Detect which cell encompasses the target text, then output its [x, y] center coordinate. 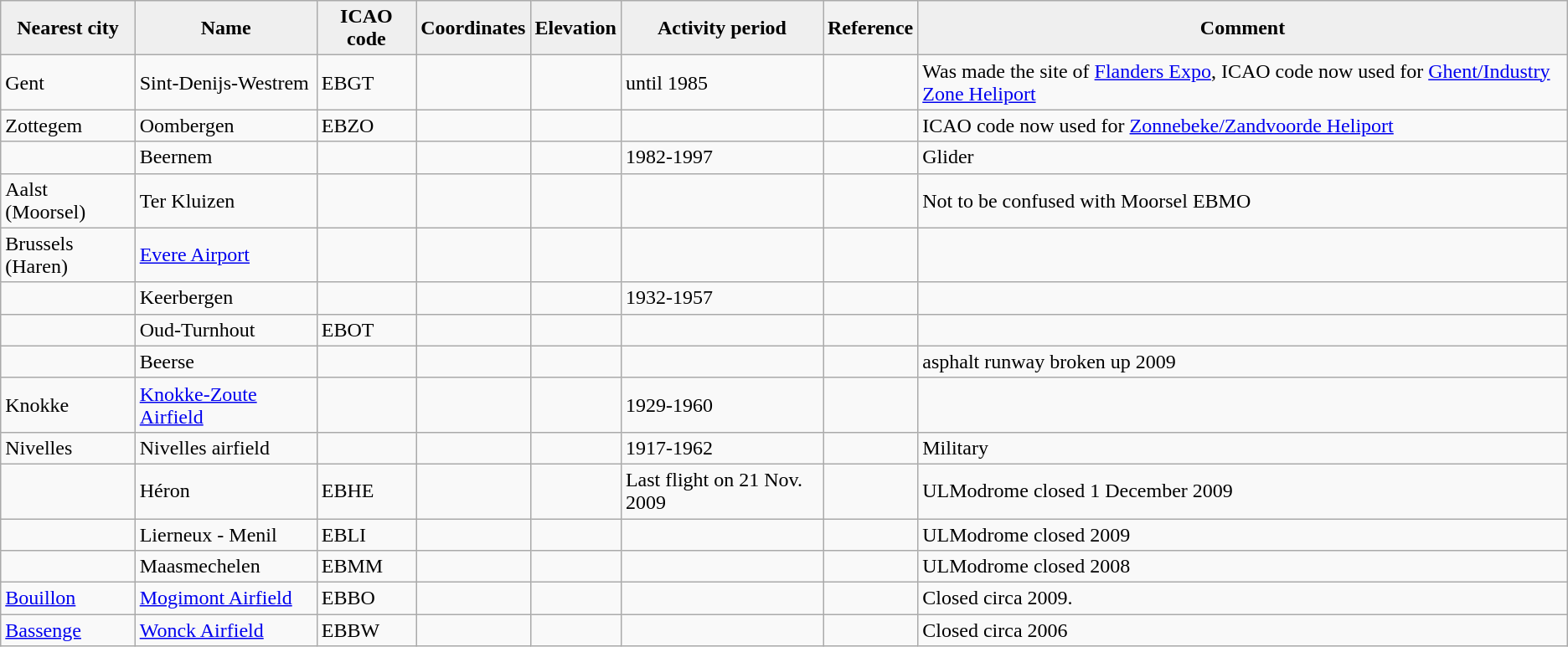
Zottegem [68, 126]
Bassenge [68, 630]
EBZO [366, 126]
Aalst (Moorsel) [68, 201]
Was made the site of Flanders Expo, ICAO code now used for Ghent/Industry Zone Heliport [1243, 82]
Nivelles airfield [226, 448]
Beernem [226, 157]
Bouillon [68, 598]
Comment [1243, 28]
1917-1962 [722, 448]
Mogimont Airfield [226, 598]
EBBW [366, 630]
ULModrome closed 2008 [1243, 567]
EBMM [366, 567]
Military [1243, 448]
Maasmechelen [226, 567]
Elevation [575, 28]
Not to be confused with Moorsel EBMO [1243, 201]
Gent [68, 82]
Sint-Denijs-Westrem [226, 82]
Reference [869, 28]
Oud-Turnhout [226, 330]
until 1985 [722, 82]
Lierneux - Menil [226, 535]
Knokke [68, 405]
EBGT [366, 82]
Beerse [226, 362]
ICAO code [366, 28]
asphalt runway broken up 2009 [1243, 362]
Keerbergen [226, 298]
Activity period [722, 28]
1982-1997 [722, 157]
Closed circa 2009. [1243, 598]
Knokke-Zoute Airfield [226, 405]
1929-1960 [722, 405]
Nivelles [68, 448]
Brussels (Haren) [68, 254]
Oombergen [226, 126]
ULModrome closed 2009 [1243, 535]
Glider [1243, 157]
EBHE [366, 490]
1932-1957 [722, 298]
Coordinates [473, 28]
Closed circa 2006 [1243, 630]
ULModrome closed 1 December 2009 [1243, 490]
Evere Airport [226, 254]
Name [226, 28]
ICAO code now used for Zonnebeke/Zandvoorde Heliport [1243, 126]
EBOT [366, 330]
Wonck Airfield [226, 630]
Ter Kluizen [226, 201]
EBLI [366, 535]
Last flight on 21 Nov. 2009 [722, 490]
Nearest city [68, 28]
EBBO [366, 598]
Héron [226, 490]
